Find where the given text appears and provide that cell's center as [x, y] coordinate. 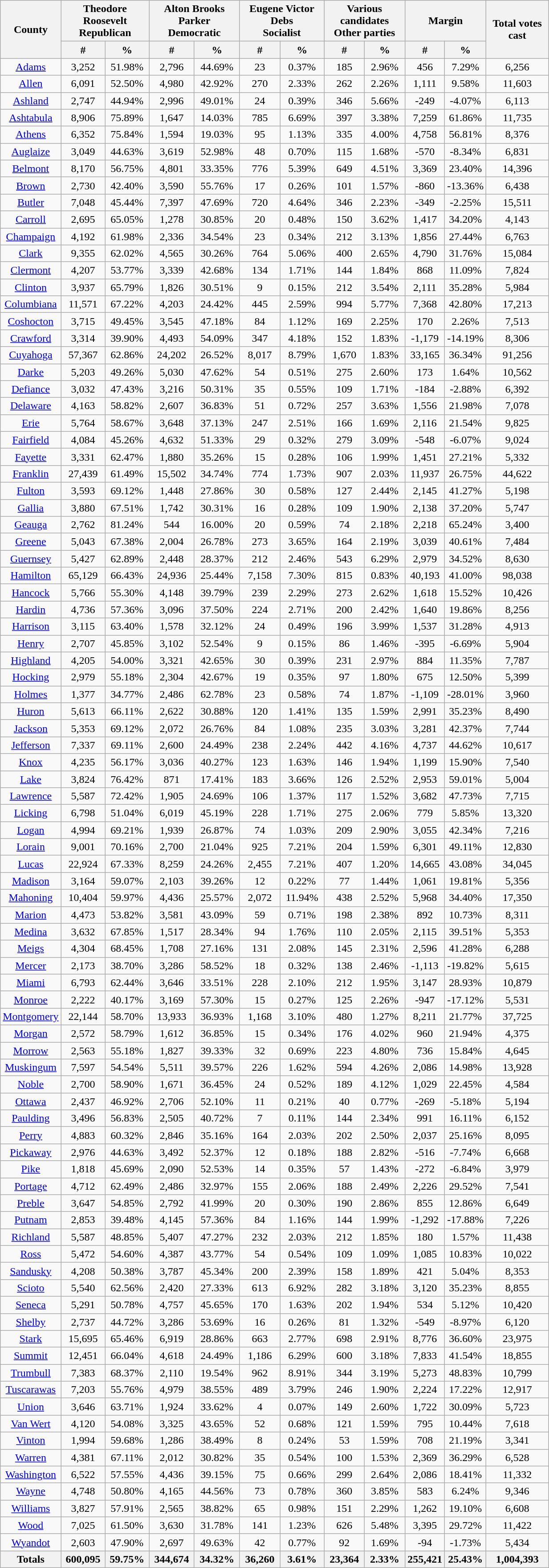
Clermont [31, 270]
11.94% [302, 898]
8,353 [517, 1271]
489 [260, 1390]
5,613 [83, 711]
-395 [425, 643]
2.77% [302, 1339]
Morgan [31, 1033]
45.26% [127, 440]
3.65% [302, 542]
5,407 [172, 1237]
14,396 [517, 168]
Lucas [31, 864]
6,668 [517, 1152]
1,856 [425, 237]
Medina [31, 932]
189 [345, 1085]
52 [260, 1424]
4,748 [83, 1491]
6,438 [517, 185]
Meigs [31, 949]
37.50% [217, 610]
24.26% [217, 864]
42.34% [466, 830]
7,337 [83, 745]
2.51% [302, 423]
1.73% [302, 474]
67.85% [127, 932]
7,259 [425, 118]
48.85% [127, 1237]
Ottawa [31, 1101]
2.44% [385, 491]
480 [345, 1016]
3,824 [83, 779]
9,024 [517, 440]
3.62% [385, 219]
Huron [31, 711]
41.27% [466, 491]
2,622 [172, 711]
0.37% [302, 67]
121 [345, 1424]
3,314 [83, 338]
7,203 [83, 1390]
1.53% [385, 1457]
14,665 [425, 864]
2,304 [172, 677]
994 [345, 304]
30.88% [217, 711]
736 [425, 1050]
Washington [31, 1474]
2,565 [172, 1508]
204 [345, 847]
33,165 [425, 355]
0.78% [302, 1491]
8,490 [517, 711]
-1,179 [425, 338]
23.40% [466, 168]
Adams [31, 67]
Harrison [31, 626]
39.26% [217, 881]
94 [260, 932]
0.69% [302, 1050]
Defiance [31, 389]
59.75% [127, 1559]
17.41% [217, 779]
6,120 [517, 1322]
50.78% [127, 1305]
4,632 [172, 440]
3,164 [83, 881]
62.89% [127, 559]
0.51% [302, 372]
2,953 [425, 779]
-4.07% [466, 101]
Muskingum [31, 1068]
5,004 [517, 779]
149 [345, 1407]
2,420 [172, 1288]
0.66% [302, 1474]
2,226 [425, 1186]
41.99% [217, 1203]
3,281 [425, 728]
7,048 [83, 202]
1.08% [302, 728]
34.74% [217, 474]
4.80% [385, 1050]
675 [425, 677]
51.33% [217, 440]
16.00% [217, 525]
663 [260, 1339]
892 [425, 915]
871 [172, 779]
2,563 [83, 1050]
66.04% [127, 1356]
7,078 [517, 406]
10,404 [83, 898]
1,448 [172, 491]
-570 [425, 151]
3,880 [83, 508]
5,194 [517, 1101]
Sandusky [31, 1271]
37,725 [517, 1016]
0.27% [302, 999]
Clinton [31, 287]
3.54% [385, 287]
169 [345, 321]
4,163 [83, 406]
4,207 [83, 270]
Miami [31, 983]
75.84% [127, 135]
8,259 [172, 864]
77 [345, 881]
2.62% [385, 593]
2,455 [260, 864]
101 [345, 185]
11,332 [517, 1474]
127 [345, 491]
38.82% [217, 1508]
3,252 [83, 67]
Montgomery [31, 1016]
66.11% [127, 711]
Gallia [31, 508]
4,565 [172, 254]
-17.12% [466, 999]
52.10% [217, 1101]
22.45% [466, 1085]
53.82% [127, 915]
8,095 [517, 1135]
42.80% [466, 304]
8,855 [517, 1288]
125 [345, 999]
91,256 [517, 355]
4,737 [425, 745]
14.03% [217, 118]
4,979 [172, 1390]
7,216 [517, 830]
County [31, 29]
Wood [31, 1525]
42.68% [217, 270]
41.54% [466, 1356]
43.09% [217, 915]
57.55% [127, 1474]
150 [345, 219]
5.12% [466, 1305]
11.09% [466, 270]
2.18% [385, 525]
613 [260, 1288]
5,511 [172, 1068]
4,493 [172, 338]
27.16% [217, 949]
3.63% [385, 406]
4,375 [517, 1033]
62.02% [127, 254]
4,235 [83, 762]
4.02% [385, 1033]
7,744 [517, 728]
4,145 [172, 1220]
6,392 [517, 389]
26.87% [217, 830]
28.86% [217, 1339]
720 [260, 202]
-19.82% [466, 966]
5,904 [517, 643]
1,168 [260, 1016]
Portage [31, 1186]
32.12% [217, 626]
1.80% [385, 677]
2,996 [172, 101]
2,697 [172, 1542]
4.51% [385, 168]
180 [425, 1237]
Trumbull [31, 1373]
2.38% [385, 915]
3.61% [302, 1559]
2,600 [172, 745]
2,991 [425, 711]
37.20% [466, 508]
Eugene Victor DebsSocialist [281, 21]
19 [260, 677]
45.34% [217, 1271]
7,787 [517, 660]
855 [425, 1203]
52.37% [217, 1152]
5,766 [83, 593]
33.35% [217, 168]
65.24% [466, 525]
196 [345, 626]
1,377 [83, 694]
-8.97% [466, 1322]
2.25% [385, 321]
5,273 [425, 1373]
247 [260, 423]
49.26% [127, 372]
36.34% [466, 355]
Geauga [31, 525]
1.84% [385, 270]
255,421 [425, 1559]
67.11% [127, 1457]
190 [345, 1203]
11,422 [517, 1525]
Clark [31, 254]
65.46% [127, 1339]
35.16% [217, 1135]
-8.34% [466, 151]
10.83% [466, 1254]
0.52% [302, 1085]
5,764 [83, 423]
7,715 [517, 796]
3,648 [172, 423]
56.75% [127, 168]
Lorain [31, 847]
Summit [31, 1356]
1,994 [83, 1441]
58.90% [127, 1085]
10,617 [517, 745]
138 [345, 966]
Scioto [31, 1288]
925 [260, 847]
1,029 [425, 1085]
3,147 [425, 983]
Madison [31, 881]
4,883 [83, 1135]
12,917 [517, 1390]
59.97% [127, 898]
4,758 [425, 135]
Ross [31, 1254]
24.42% [217, 304]
7,824 [517, 270]
21.54% [466, 423]
2.10% [302, 983]
58.70% [127, 1016]
117 [345, 796]
-13.36% [466, 185]
7,484 [517, 542]
3.10% [302, 1016]
5.85% [466, 813]
600 [345, 1356]
2,737 [83, 1322]
2.24% [302, 745]
40,193 [425, 576]
Tuscarawas [31, 1390]
7,618 [517, 1424]
29 [260, 440]
30.26% [217, 254]
8,170 [83, 168]
Margin [446, 21]
2,607 [172, 406]
10,420 [517, 1305]
46.92% [127, 1101]
7,513 [517, 321]
1,578 [172, 626]
445 [260, 304]
-184 [425, 389]
57 [345, 1169]
39.57% [217, 1068]
779 [425, 813]
7,383 [83, 1373]
7,226 [517, 1220]
815 [345, 576]
15.52% [466, 593]
4,645 [517, 1050]
Belmont [31, 168]
3.03% [385, 728]
6,763 [517, 237]
61.86% [466, 118]
544 [172, 525]
25.43% [466, 1559]
58.79% [127, 1033]
52.53% [217, 1169]
Greene [31, 542]
1.20% [385, 864]
11.35% [466, 660]
5,747 [517, 508]
Pike [31, 1169]
400 [345, 254]
17,350 [517, 898]
39.33% [217, 1050]
3.99% [385, 626]
3,115 [83, 626]
42.65% [217, 660]
131 [260, 949]
3.79% [302, 1390]
Crawford [31, 338]
115 [345, 151]
50.38% [127, 1271]
54.00% [127, 660]
5.77% [385, 304]
4,205 [83, 660]
30.31% [217, 508]
3,619 [172, 151]
7,540 [517, 762]
774 [260, 474]
6,091 [83, 84]
34.77% [127, 694]
2,103 [172, 881]
36.85% [217, 1033]
21.98% [466, 406]
198 [345, 915]
5.66% [385, 101]
Brown [31, 185]
38.70% [127, 966]
39.48% [127, 1220]
26.78% [217, 542]
12.50% [466, 677]
30.85% [217, 219]
12,830 [517, 847]
438 [345, 898]
12,451 [83, 1356]
1,537 [425, 626]
6,352 [83, 135]
95 [260, 135]
39.79% [217, 593]
63.40% [127, 626]
40.27% [217, 762]
3.13% [385, 237]
42.37% [466, 728]
40 [345, 1101]
2.96% [385, 67]
56.17% [127, 762]
0.11% [302, 1118]
166 [345, 423]
62.56% [127, 1288]
67.38% [127, 542]
2,145 [425, 491]
7,397 [172, 202]
26.75% [466, 474]
991 [425, 1118]
Marion [31, 915]
3,496 [83, 1118]
44.56% [217, 1491]
30.09% [466, 1407]
-94 [425, 1542]
65,129 [83, 576]
2.86% [385, 1203]
868 [425, 270]
1,085 [425, 1254]
3,630 [172, 1525]
37.13% [217, 423]
40.17% [127, 999]
29.52% [466, 1186]
44.94% [127, 101]
33.51% [217, 983]
2,369 [425, 1457]
-269 [425, 1101]
8,211 [425, 1016]
65 [260, 1508]
1.46% [385, 643]
-548 [425, 440]
47.69% [217, 202]
2,747 [83, 101]
4,980 [172, 84]
3,632 [83, 932]
3,341 [517, 1441]
81 [345, 1322]
1,278 [172, 219]
183 [260, 779]
30.51% [217, 287]
7 [260, 1118]
26.52% [217, 355]
Lake [31, 779]
1,199 [425, 762]
4,801 [172, 168]
6,522 [83, 1474]
2.59% [302, 304]
62.78% [217, 694]
15.90% [466, 762]
41.28% [466, 949]
0.07% [302, 1407]
239 [260, 593]
25.16% [466, 1135]
6,608 [517, 1508]
8,256 [517, 610]
764 [260, 254]
0.98% [302, 1508]
3,682 [425, 796]
8.79% [302, 355]
3,036 [172, 762]
48 [260, 151]
49.01% [217, 101]
0.48% [302, 219]
65.79% [127, 287]
86 [345, 643]
5,540 [83, 1288]
907 [345, 474]
1.89% [385, 1271]
6.69% [302, 118]
5,723 [517, 1407]
Erie [31, 423]
5,030 [172, 372]
962 [260, 1373]
52.50% [127, 84]
3,120 [425, 1288]
4.12% [385, 1085]
2,695 [83, 219]
70.16% [127, 847]
1.44% [385, 881]
Franklin [31, 474]
2,796 [172, 67]
62.49% [127, 1186]
3,169 [172, 999]
Alton Brooks Parker Democratic [195, 21]
34.52% [466, 559]
Knox [31, 762]
5,198 [517, 491]
1.32% [385, 1322]
1,670 [345, 355]
5,531 [517, 999]
421 [425, 1271]
3,545 [172, 321]
3.85% [385, 1491]
-1.73% [466, 1542]
6.24% [466, 1491]
5,968 [425, 898]
344,674 [172, 1559]
49.45% [127, 321]
8,306 [517, 338]
0.59% [302, 525]
708 [425, 1441]
3,715 [83, 321]
68.45% [127, 949]
40.72% [217, 1118]
110 [345, 932]
5,356 [517, 881]
2,572 [83, 1033]
1.37% [302, 796]
5,984 [517, 287]
2,004 [172, 542]
5,472 [83, 1254]
2.50% [385, 1135]
Hancock [31, 593]
60.32% [127, 1135]
2,448 [172, 559]
32.97% [217, 1186]
7,541 [517, 1186]
45.44% [127, 202]
57,367 [83, 355]
360 [345, 1491]
-2.25% [466, 202]
28.37% [217, 559]
98,038 [517, 576]
4,757 [172, 1305]
73 [260, 1491]
5,427 [83, 559]
5.04% [466, 1271]
226 [260, 1068]
1.13% [302, 135]
19.86% [466, 610]
4,913 [517, 626]
3,395 [425, 1525]
1.68% [385, 151]
26.76% [217, 728]
4,143 [517, 219]
16.11% [466, 1118]
456 [425, 67]
2.19% [385, 542]
1,286 [172, 1441]
1.27% [385, 1016]
62.47% [127, 457]
2.91% [385, 1339]
11,937 [425, 474]
11,571 [83, 304]
54.54% [127, 1068]
0.21% [302, 1101]
41.00% [466, 576]
36.60% [466, 1339]
397 [345, 118]
120 [260, 711]
2.97% [385, 660]
17.22% [466, 1390]
2.05% [385, 932]
232 [260, 1237]
Hamilton [31, 576]
32 [260, 1050]
-249 [425, 101]
Stark [31, 1339]
3,787 [172, 1271]
56.81% [466, 135]
2,853 [83, 1220]
3,055 [425, 830]
4,618 [172, 1356]
31.78% [217, 1525]
0.55% [302, 389]
185 [345, 67]
0.70% [302, 151]
5,043 [83, 542]
776 [260, 168]
231 [345, 660]
10,562 [517, 372]
Delaware [31, 406]
1.43% [385, 1169]
53.69% [217, 1322]
34.54% [217, 237]
23,975 [517, 1339]
344 [345, 1373]
3,096 [172, 610]
Van Wert [31, 1424]
21.77% [466, 1016]
1,451 [425, 457]
235 [345, 728]
49.11% [466, 847]
55.30% [127, 593]
884 [425, 660]
Hocking [31, 677]
11,735 [517, 118]
534 [425, 1305]
13,928 [517, 1068]
1.62% [302, 1068]
152 [345, 338]
3,400 [517, 525]
45.19% [217, 813]
17 [260, 185]
Carroll [31, 219]
1,880 [172, 457]
785 [260, 118]
49.63% [217, 1542]
442 [345, 745]
67.33% [127, 864]
Various candidatesOther parties [365, 21]
38.55% [217, 1390]
0.18% [302, 1152]
-860 [425, 185]
3,102 [172, 643]
15,084 [517, 254]
54.60% [127, 1254]
4,203 [172, 304]
Wyandot [31, 1542]
36.45% [217, 1085]
5,291 [83, 1305]
Jackson [31, 728]
3,321 [172, 660]
134 [260, 270]
600,095 [83, 1559]
2,706 [172, 1101]
3,369 [425, 168]
0.72% [302, 406]
Holmes [31, 694]
1,647 [172, 118]
Fulton [31, 491]
2,336 [172, 237]
51.04% [127, 813]
Fairfield [31, 440]
1.52% [385, 796]
61.50% [127, 1525]
2.31% [385, 949]
Henry [31, 643]
59.01% [466, 779]
8,376 [517, 135]
39.15% [217, 1474]
10.73% [466, 915]
6,113 [517, 101]
299 [345, 1474]
45.85% [127, 643]
5,615 [517, 966]
3.09% [385, 440]
6,831 [517, 151]
44.72% [127, 1322]
Ashland [31, 101]
2.08% [302, 949]
1,618 [425, 593]
61.98% [127, 237]
2,222 [83, 999]
Richland [31, 1237]
Coshocton [31, 321]
-1,113 [425, 966]
Logan [31, 830]
Morrow [31, 1050]
69.11% [127, 745]
4.18% [302, 338]
54.85% [127, 1203]
5.48% [385, 1525]
176 [345, 1033]
1.12% [302, 321]
76.42% [127, 779]
223 [345, 1050]
-17.88% [466, 1220]
75.89% [127, 118]
35.28% [466, 287]
4 [260, 1407]
0.24% [302, 1441]
4,120 [83, 1424]
Mahoning [31, 898]
270 [260, 84]
11,438 [517, 1237]
Mercer [31, 966]
8,906 [83, 118]
7,597 [83, 1068]
27,439 [83, 474]
63.71% [127, 1407]
51.98% [127, 67]
Cuyahoga [31, 355]
4,994 [83, 830]
Seneca [31, 1305]
2,792 [172, 1203]
43.08% [466, 864]
123 [260, 762]
2.34% [385, 1118]
279 [345, 440]
28.34% [217, 932]
36.29% [466, 1457]
1.95% [385, 983]
2.49% [385, 1186]
3,492 [172, 1152]
3,937 [83, 287]
58.52% [217, 966]
43.77% [217, 1254]
2,596 [425, 949]
155 [260, 1186]
-5.18% [466, 1101]
3,593 [83, 491]
2.42% [385, 610]
6,528 [517, 1457]
2,173 [83, 966]
2,037 [425, 1135]
2,505 [172, 1118]
47.18% [217, 321]
1,722 [425, 1407]
47.43% [127, 389]
92 [345, 1542]
2,138 [425, 508]
Williams [31, 1508]
-6.69% [466, 643]
407 [345, 864]
56.83% [127, 1118]
Lawrence [31, 796]
1,004,393 [517, 1559]
649 [345, 168]
0.71% [302, 915]
4.26% [385, 1068]
65.05% [127, 219]
6,256 [517, 67]
4,790 [425, 254]
23,364 [345, 1559]
1.64% [466, 372]
24,202 [172, 355]
135 [345, 711]
Fayette [31, 457]
0.83% [385, 576]
19.03% [217, 135]
15,511 [517, 202]
335 [345, 135]
4.64% [302, 202]
Allen [31, 84]
7,833 [425, 1356]
Monroe [31, 999]
Vinton [31, 1441]
3,039 [425, 542]
Totals [31, 1559]
40.61% [466, 542]
34.20% [466, 219]
1,939 [172, 830]
4.16% [385, 745]
2,115 [425, 932]
22,924 [83, 864]
698 [345, 1339]
52.54% [217, 643]
1.41% [302, 711]
12.86% [466, 1203]
31.76% [466, 254]
43.65% [217, 1424]
31.28% [466, 626]
100 [345, 1457]
Champaign [31, 237]
146 [345, 762]
173 [425, 372]
39.51% [466, 932]
Noble [31, 1085]
4,712 [83, 1186]
36,260 [260, 1559]
36.83% [217, 406]
5,332 [517, 457]
8,311 [517, 915]
2.90% [385, 830]
6,919 [172, 1339]
67.22% [127, 304]
8,630 [517, 559]
2,111 [425, 287]
3,827 [83, 1508]
6,793 [83, 983]
Theodore RooseveltRepublican [105, 21]
42 [260, 1542]
3.66% [302, 779]
21.94% [466, 1033]
1,818 [83, 1169]
-1,292 [425, 1220]
4,387 [172, 1254]
39.90% [127, 338]
-947 [425, 999]
14.98% [466, 1068]
Perry [31, 1135]
Total votes cast [517, 29]
Jefferson [31, 745]
158 [345, 1271]
7,368 [425, 304]
7,025 [83, 1525]
Preble [31, 1203]
Shelby [31, 1322]
10,879 [517, 983]
1,556 [425, 406]
3,325 [172, 1424]
7.29% [466, 67]
2,218 [425, 525]
-7.74% [466, 1152]
15.84% [466, 1050]
1,594 [172, 135]
2,707 [83, 643]
8 [260, 1441]
18 [260, 966]
68.37% [127, 1373]
2,116 [425, 423]
50.80% [127, 1491]
-2.88% [466, 389]
1,612 [172, 1033]
Warren [31, 1457]
27.33% [217, 1288]
42.67% [217, 677]
-516 [425, 1152]
1.76% [302, 932]
1,826 [172, 287]
2,730 [83, 185]
583 [425, 1491]
59.07% [127, 881]
18.41% [466, 1474]
1.85% [385, 1237]
-6.84% [466, 1169]
52.98% [217, 151]
42.40% [127, 185]
3,032 [83, 389]
62.44% [127, 983]
1,742 [172, 508]
21.19% [466, 1441]
-349 [425, 202]
238 [260, 745]
47.27% [217, 1237]
19.10% [466, 1508]
72.42% [127, 796]
1,640 [425, 610]
66.43% [127, 576]
-272 [425, 1169]
11 [260, 1101]
6,152 [517, 1118]
6,649 [517, 1203]
10.44% [466, 1424]
2.82% [385, 1152]
1,186 [260, 1356]
6.92% [302, 1288]
3,960 [517, 694]
61.49% [127, 474]
2,224 [425, 1390]
22,144 [83, 1016]
Auglaize [31, 151]
0.49% [302, 626]
4,736 [83, 610]
51 [260, 406]
44.62% [466, 745]
25.44% [217, 576]
3,216 [172, 389]
35.26% [217, 457]
282 [345, 1288]
3,049 [83, 151]
-28.01% [466, 694]
151 [345, 1508]
13,320 [517, 813]
48.83% [466, 1373]
5,399 [517, 677]
38.49% [217, 1441]
69.21% [127, 830]
3,979 [517, 1169]
6,288 [517, 949]
19.81% [466, 881]
75 [260, 1474]
5.39% [302, 168]
58.67% [127, 423]
1.87% [385, 694]
45.69% [127, 1169]
1,262 [425, 1508]
1.09% [385, 1254]
15,502 [172, 474]
209 [345, 830]
2,762 [83, 525]
1,517 [172, 932]
9,346 [517, 1491]
4,381 [83, 1457]
Licking [31, 813]
53 [345, 1441]
1,111 [425, 84]
2.39% [302, 1271]
0.68% [302, 1424]
57.30% [217, 999]
2.65% [385, 254]
47.62% [217, 372]
11,603 [517, 84]
1,924 [172, 1407]
4,208 [83, 1271]
1,827 [172, 1050]
27.86% [217, 491]
6,301 [425, 847]
1.03% [302, 830]
6,798 [83, 813]
57.91% [127, 1508]
Paulding [31, 1118]
62.86% [127, 355]
7.30% [302, 576]
47.90% [127, 1542]
224 [260, 610]
Hardin [31, 610]
0.22% [302, 881]
59 [260, 915]
Columbiana [31, 304]
4,584 [517, 1085]
81.24% [127, 525]
3,590 [172, 185]
1,905 [172, 796]
141 [260, 1525]
126 [345, 779]
347 [260, 338]
3,581 [172, 915]
1,671 [172, 1085]
47.73% [466, 796]
Darke [31, 372]
13,933 [172, 1016]
4,148 [172, 593]
28.93% [466, 983]
54.09% [217, 338]
626 [345, 1525]
8,017 [260, 355]
10,799 [517, 1373]
54.08% [127, 1424]
2,437 [83, 1101]
Wayne [31, 1491]
9.58% [466, 84]
Butler [31, 202]
34.32% [217, 1559]
27.21% [466, 457]
Highland [31, 660]
25.57% [217, 898]
-549 [425, 1322]
50.31% [217, 389]
45.65% [217, 1305]
6,019 [172, 813]
543 [345, 559]
795 [425, 1424]
2,110 [172, 1373]
3.38% [385, 118]
18,855 [517, 1356]
2,090 [172, 1169]
10,426 [517, 593]
19.54% [217, 1373]
257 [345, 406]
53.77% [127, 270]
8,776 [425, 1339]
4,084 [83, 440]
24,936 [172, 576]
97 [345, 677]
Ashtabula [31, 118]
59.68% [127, 1441]
5,203 [83, 372]
36.93% [217, 1016]
44,622 [517, 474]
1,708 [172, 949]
14 [260, 1169]
2.64% [385, 1474]
2.71% [302, 610]
58.82% [127, 406]
2.23% [385, 202]
-1,109 [425, 694]
1.23% [302, 1525]
145 [345, 949]
246 [345, 1390]
9,825 [517, 423]
4.00% [385, 135]
4,165 [172, 1491]
21.04% [217, 847]
42.92% [217, 84]
9,001 [83, 847]
4,473 [83, 915]
27.44% [466, 237]
29.72% [466, 1525]
24.69% [217, 796]
15,695 [83, 1339]
0.30% [302, 1203]
1,417 [425, 219]
3,339 [172, 270]
2,012 [172, 1457]
2,976 [83, 1152]
Pickaway [31, 1152]
17,213 [517, 304]
3,331 [83, 457]
Putnam [31, 1220]
4,192 [83, 237]
3.19% [385, 1373]
30.82% [217, 1457]
5,434 [517, 1542]
2,846 [172, 1135]
1,061 [425, 881]
3,647 [83, 1203]
9,355 [83, 254]
Guernsey [31, 559]
67.51% [127, 508]
34,045 [517, 864]
Athens [31, 135]
1.16% [302, 1220]
4,304 [83, 949]
5.06% [302, 254]
-6.07% [466, 440]
2,603 [83, 1542]
8.91% [302, 1373]
262 [345, 84]
7,158 [260, 576]
33.62% [217, 1407]
44.69% [217, 67]
10,022 [517, 1254]
594 [345, 1068]
34.40% [466, 898]
960 [425, 1033]
Union [31, 1407]
-14.19% [466, 338]
